Locate the cell with the specified text and output its [X, Y] center coordinate. 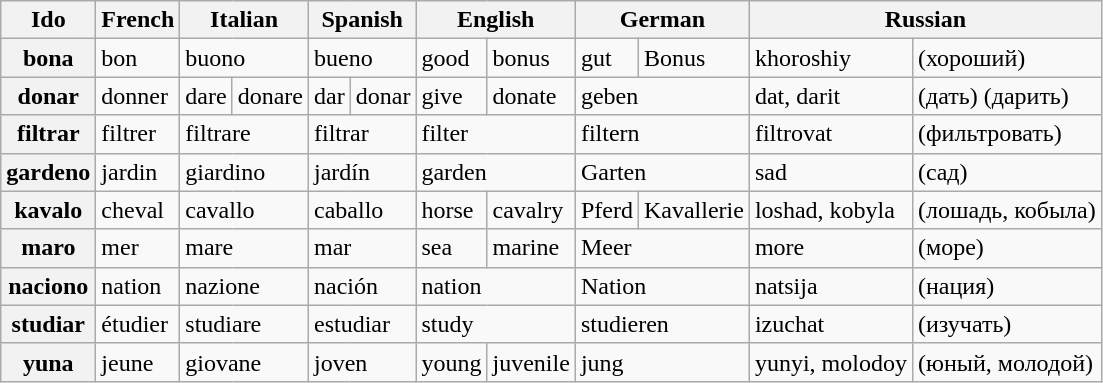
giovane [244, 362]
donner [138, 96]
English [496, 20]
studiar [48, 324]
horse [452, 210]
(юный, молодой) [1006, 362]
buono [244, 58]
gardeno [48, 172]
marine [531, 248]
izuchat [830, 324]
(caд) [1006, 172]
nación [362, 286]
(дать) (дарить) [1006, 96]
yuna [48, 362]
Garten [662, 172]
study [496, 324]
yunyi, molodoy [830, 362]
bon [138, 58]
(лошадь, кобыла) [1006, 210]
sad [830, 172]
studieren [662, 324]
(фильтровать) [1006, 134]
Meer [662, 248]
loshad, kobyla [830, 210]
give [452, 96]
filtrare [244, 134]
bona [48, 58]
maro [48, 248]
dare [206, 96]
cheval [138, 210]
studiare [244, 324]
(хороший) [1006, 58]
Bonus [694, 58]
jeune [138, 362]
bonus [531, 58]
Nation [662, 286]
jardín [362, 172]
jardin [138, 172]
Ido [48, 20]
joven [362, 362]
Pferd [606, 210]
sea [452, 248]
Kavallerie [694, 210]
khoroshiy [830, 58]
Spanish [362, 20]
gut [606, 58]
kavalo [48, 210]
geben [662, 96]
donate [531, 96]
filtern [662, 134]
donare [270, 96]
filtrer [138, 134]
nazione [244, 286]
naciono [48, 286]
filtrovat [830, 134]
cavallo [244, 210]
mare [244, 248]
caballo [362, 210]
dat, darit [830, 96]
estudiar [362, 324]
Russian [925, 20]
(изучать) [1006, 324]
dar [329, 96]
jung [662, 362]
filter [496, 134]
mar [362, 248]
young [452, 362]
bueno [362, 58]
German [662, 20]
more [830, 248]
(нация) [1006, 286]
giardino [244, 172]
Italian [244, 20]
garden [496, 172]
juvenile [531, 362]
mer [138, 248]
French [138, 20]
good [452, 58]
(море) [1006, 248]
natsija [830, 286]
étudier [138, 324]
cavalry [531, 210]
